Pinpoint the cell where the given text exists, returning its (X, Y) midpoint coordinate. 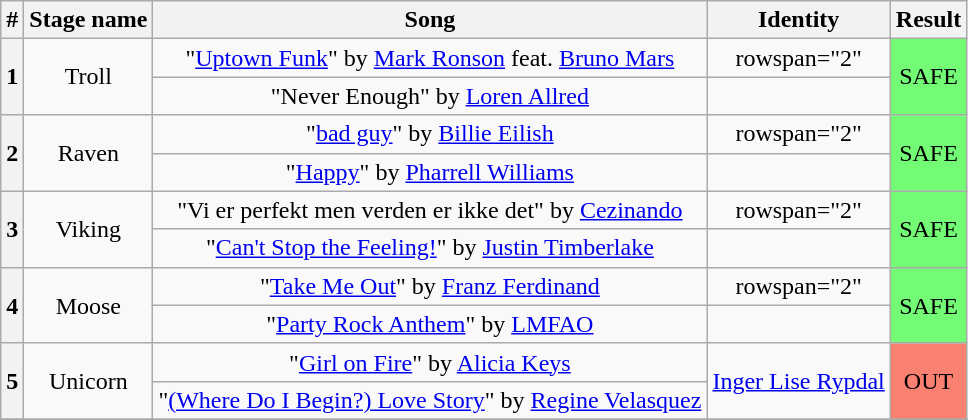
1 (12, 77)
"Uptown Funk" by Mark Ronson feat. Bruno Mars (430, 58)
Inger Lise Rypdal (798, 381)
Result (928, 20)
"Party Rock Anthem" by LMFAO (430, 324)
5 (12, 381)
"Girl on Fire" by Alicia Keys (430, 362)
Stage name (88, 20)
"Can't Stop the Feeling!" by Justin Timberlake (430, 248)
Unicorn (88, 381)
"Take Me Out" by Franz Ferdinand (430, 286)
"Happy" by Pharrell Williams (430, 172)
OUT (928, 381)
Raven (88, 153)
"Never Enough" by Loren Allred (430, 96)
Troll (88, 77)
4 (12, 305)
Identity (798, 20)
# (12, 20)
2 (12, 153)
"bad guy" by Billie Eilish (430, 134)
Song (430, 20)
Viking (88, 229)
"(Where Do I Begin?) Love Story" by Regine Velasquez (430, 400)
3 (12, 229)
"Vi er perfekt men verden er ikke det" by Cezinando (430, 210)
Moose (88, 305)
